Capture the cell that displays the provided text and extract its (x, y) central coordinate. 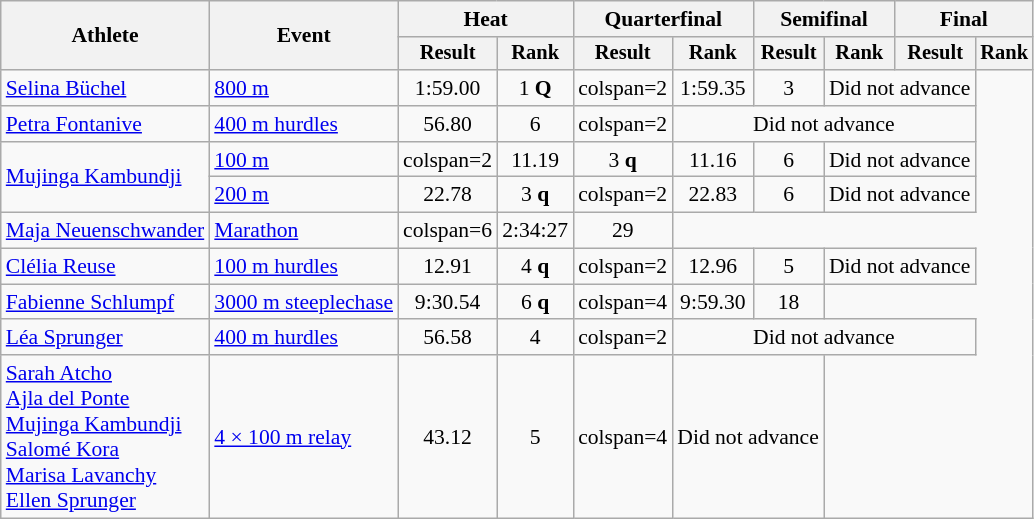
Petra Fontanive (106, 124)
Marathon (304, 231)
6 q (535, 302)
3000 m steeplechase (304, 302)
Léa Sprunger (106, 338)
Clélia Reuse (106, 267)
29 (622, 231)
18 (788, 302)
Quarterfinal (663, 19)
4 (535, 338)
1:59.00 (448, 88)
Selina Büchel (106, 88)
Fabienne Schlumpf (106, 302)
12.91 (448, 267)
Semifinal (824, 19)
Athlete (106, 36)
1 Q (535, 88)
800 m (304, 88)
9:30.54 (448, 302)
200 m (304, 195)
Mujinga Kambundji (106, 178)
56.58 (448, 338)
Event (304, 36)
1:59.35 (712, 88)
12.96 (712, 267)
22.78 (448, 195)
11.19 (535, 160)
Final (964, 19)
43.12 (448, 436)
2:34:27 (535, 231)
100 m (304, 160)
colspan=6 (448, 231)
3 (788, 88)
100 m hurdles (304, 267)
22.83 (712, 195)
Maja Neuenschwander (106, 231)
9:59.30 (712, 302)
Heat (486, 19)
11.16 (712, 160)
Sarah AtchoAjla del PonteMujinga KambundjiSalomé KoraMarisa LavanchyEllen Sprunger (106, 436)
56.80 (448, 124)
4 q (535, 267)
4 × 100 m relay (304, 436)
